Extract the [x, y] coordinate from the center of the cell holding the provided text.  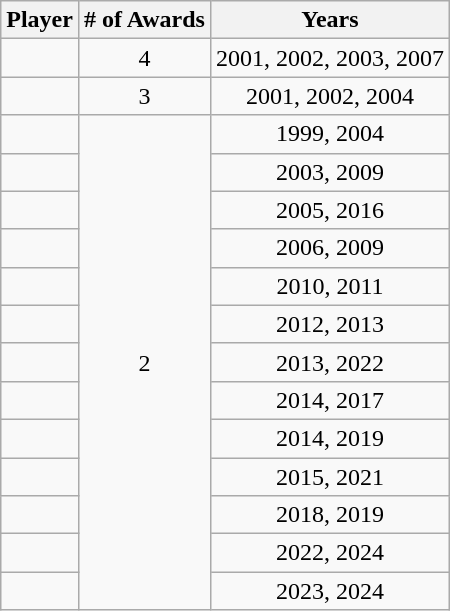
2 [144, 362]
2006, 2009 [330, 248]
Player [40, 20]
2018, 2019 [330, 515]
2022, 2024 [330, 553]
2014, 2019 [330, 438]
1999, 2004 [330, 134]
2001, 2002, 2003, 2007 [330, 58]
2014, 2017 [330, 400]
2012, 2013 [330, 324]
2003, 2009 [330, 172]
Years [330, 20]
2015, 2021 [330, 477]
2001, 2002, 2004 [330, 96]
3 [144, 96]
2023, 2024 [330, 591]
# of Awards [144, 20]
2010, 2011 [330, 286]
4 [144, 58]
2013, 2022 [330, 362]
2005, 2016 [330, 210]
